Scan for the cell matching the given text and deliver its [X, Y] coordinate at center. 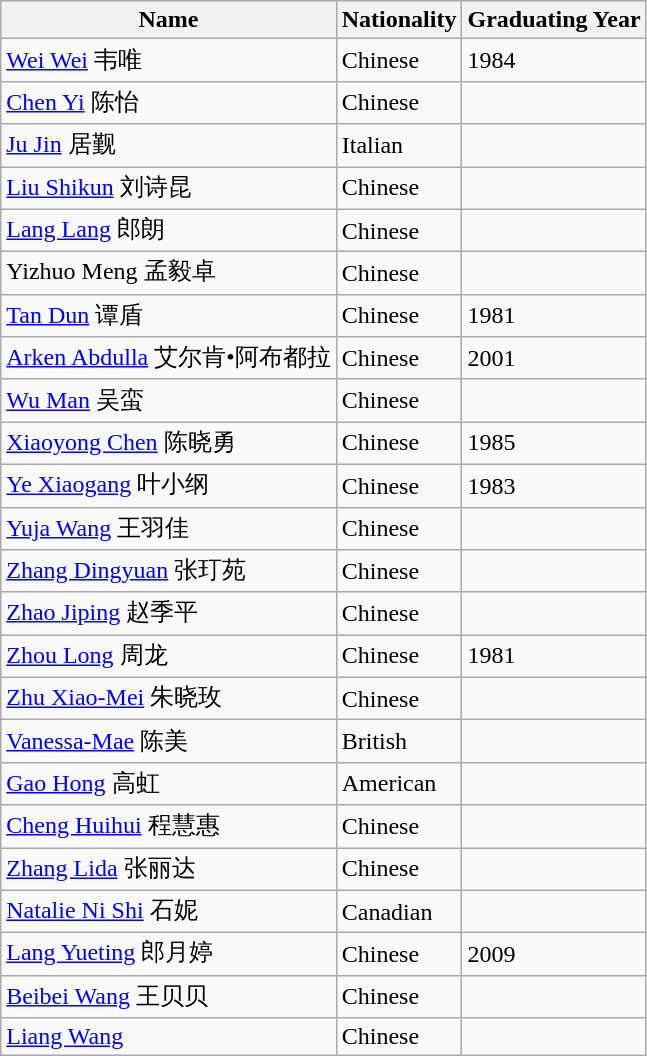
1985 [554, 444]
1983 [554, 486]
Yizhuo Meng 孟毅卓 [168, 274]
Zhou Long 周龙 [168, 656]
Natalie Ni Shi 石妮 [168, 912]
Xiaoyong Chen 陈晓勇 [168, 444]
Vanessa-Mae 陈美 [168, 742]
Lang Lang 郎朗 [168, 230]
Graduating Year [554, 20]
Zhang Lida 张丽达 [168, 870]
2001 [554, 358]
Italian [399, 146]
Yuja Wang 王羽佳 [168, 528]
Zhang Dingyuan 张玎苑 [168, 572]
Ye Xiaogang 叶小纲 [168, 486]
British [399, 742]
Arken Abdulla 艾尔肯•阿布都拉 [168, 358]
Chen Yi 陈怡 [168, 102]
Wei Wei 韦唯 [168, 60]
Nationality [399, 20]
Ju Jin 居觐 [168, 146]
Beibei Wang 王贝贝 [168, 996]
Zhu Xiao-Mei 朱晓玫 [168, 698]
Gao Hong 高虹 [168, 784]
Wu Man 吴蛮 [168, 400]
Liang Wang [168, 1037]
Name [168, 20]
Zhao Jiping 赵季平 [168, 614]
Cheng Huihui 程慧惠 [168, 826]
Liu Shikun 刘诗昆 [168, 188]
2009 [554, 954]
Lang Yueting 郎月婷 [168, 954]
1984 [554, 60]
Canadian [399, 912]
American [399, 784]
Tan Dun 谭盾 [168, 316]
